From the cell containing the given text, extract its center point as (X, Y) coordinate. 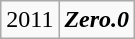
2011 (30, 20)
Zero.0 (97, 20)
